Output the [X, Y] coordinate of the center of the cell containing the given text.  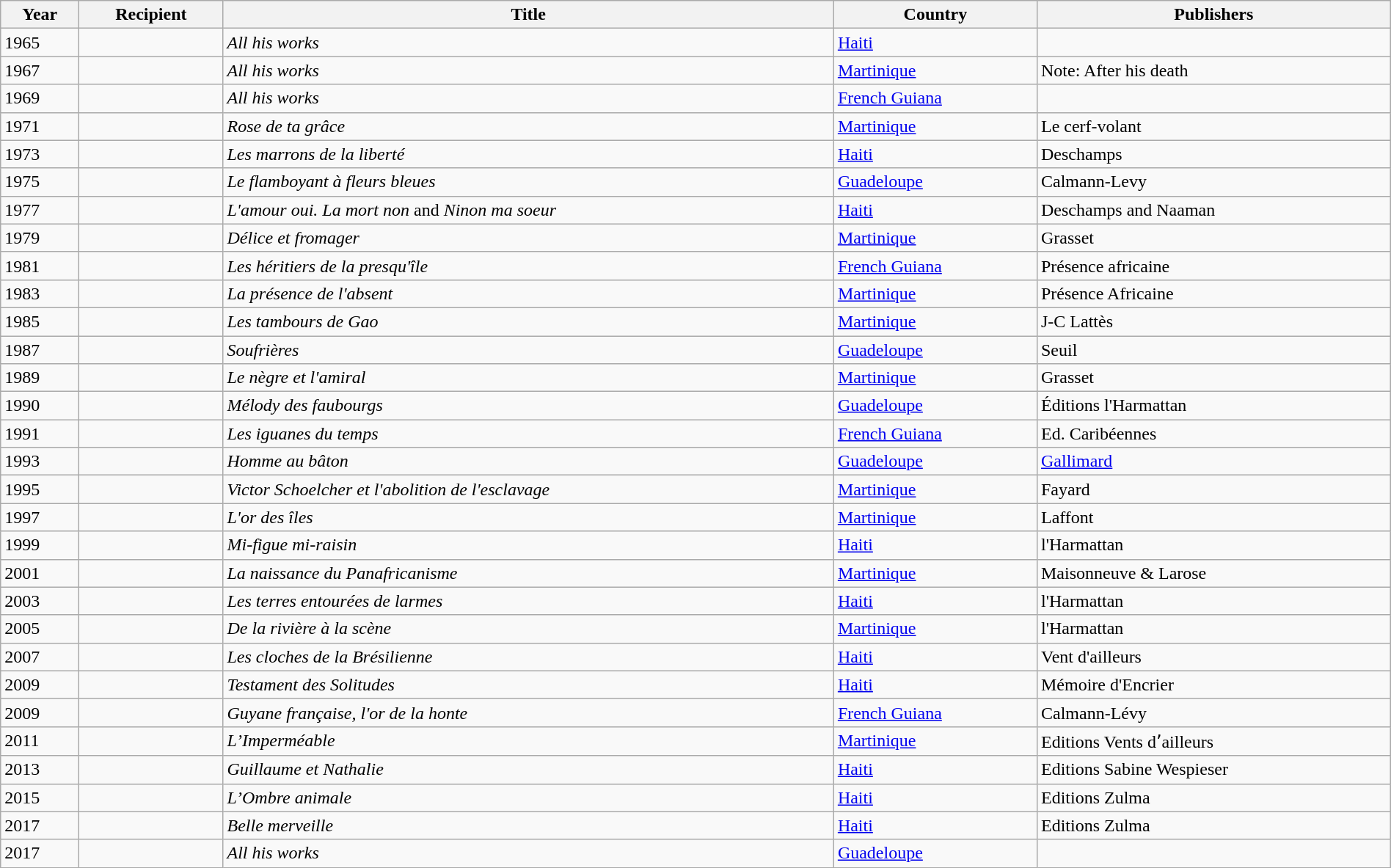
Présence Africaine [1213, 293]
1997 [40, 517]
Note: After his death [1213, 70]
Soufrières [528, 350]
Mi-figue mi-raisin [528, 545]
De la rivière à la scène [528, 629]
La naissance du Panafricanisme [528, 573]
Les terres entourées de larmes [528, 601]
L'amour oui. La mort non and Ninon ma soeur [528, 210]
2013 [40, 770]
1967 [40, 70]
1969 [40, 98]
Guillaume et Nathalie [528, 770]
2003 [40, 601]
1995 [40, 489]
L’Ombre animale [528, 798]
Rose de ta grâce [528, 126]
1991 [40, 434]
Title [528, 15]
Mélody des faubourgs [528, 406]
L'or des îles [528, 517]
2011 [40, 741]
1977 [40, 210]
Calmann-Levy [1213, 182]
Mémoire d'Encrier [1213, 685]
Les tambours de Gao [528, 321]
1981 [40, 266]
Recipient [151, 15]
1975 [40, 182]
Les cloches de la Brésilienne [528, 657]
1965 [40, 43]
Les iguanes du temps [528, 434]
J-C Lattès [1213, 321]
Ed. Caribéennes [1213, 434]
Vent d'ailleurs [1213, 657]
2005 [40, 629]
La présence de l'absent [528, 293]
Maisonneuve & Larose [1213, 573]
Gallimard [1213, 462]
Présence africaine [1213, 266]
Editions Vents dʼailleurs [1213, 741]
1979 [40, 238]
L’Imperméable [528, 741]
Le nègre et l'amiral [528, 378]
Le flamboyant à fleurs bleues [528, 182]
Belle merveille [528, 825]
Calmann-Lévy [1213, 712]
Victor Schoelcher et l'abolition de l'esclavage [528, 489]
Les héritiers de la presqu'île [528, 266]
1983 [40, 293]
2001 [40, 573]
1989 [40, 378]
Editions Sabine Wespieser [1213, 770]
Homme au bâton [528, 462]
Publishers [1213, 15]
Deschamps [1213, 154]
2007 [40, 657]
1999 [40, 545]
1973 [40, 154]
Délice et fromager [528, 238]
Deschamps and Naaman [1213, 210]
Country [935, 15]
Guyane française, l'or de la honte [528, 712]
Éditions l'Harmattan [1213, 406]
1990 [40, 406]
Seuil [1213, 350]
1985 [40, 321]
Les marrons de la liberté [528, 154]
Year [40, 15]
1987 [40, 350]
Le cerf-volant [1213, 126]
2015 [40, 798]
1971 [40, 126]
1993 [40, 462]
Laffont [1213, 517]
Fayard [1213, 489]
Testament des Solitudes [528, 685]
